Output the [x, y] coordinate of the center of the cell containing the given text.  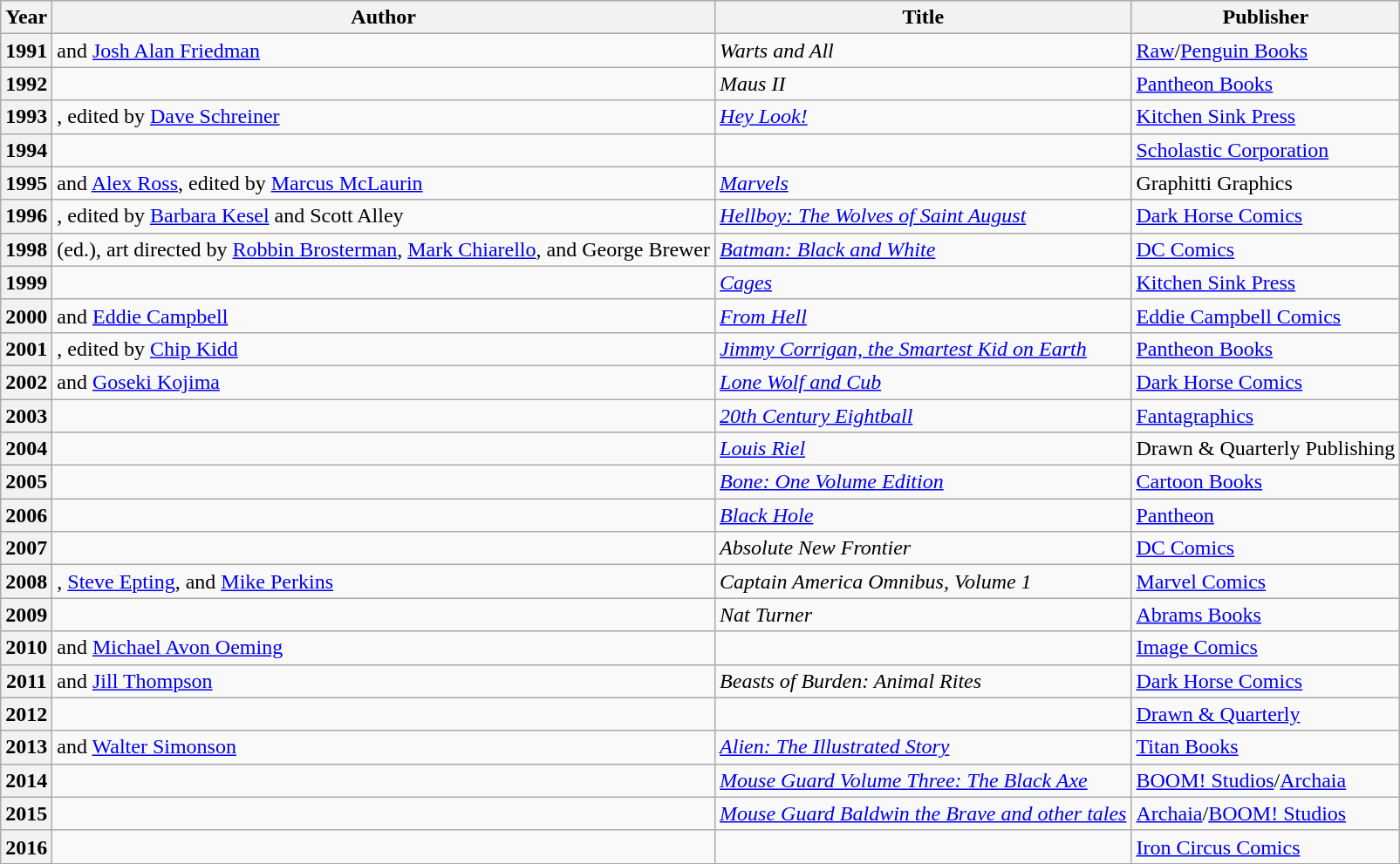
20th Century Eightball [923, 416]
2006 [26, 515]
Mouse Guard Baldwin the Brave and other tales [923, 813]
Archaia/BOOM! Studios [1266, 813]
Nat Turner [923, 615]
2004 [26, 449]
2001 [26, 349]
Jimmy Corrigan, the Smartest Kid on Earth [923, 349]
Warts and All [923, 51]
Scholastic Corporation [1266, 150]
and Josh Alan Friedman [384, 51]
Cartoon Books [1266, 482]
and Walter Simonson [384, 747]
2013 [26, 747]
, edited by Barbara Kesel and Scott Alley [384, 216]
1999 [26, 282]
1992 [26, 84]
Titan Books [1266, 747]
2005 [26, 482]
Batman: Black and White [923, 249]
(ed.), art directed by Robbin Brosterman, Mark Chiarello, and George Brewer [384, 249]
Cages [923, 282]
Raw/Penguin Books [1266, 51]
Absolute New Frontier [923, 548]
1991 [26, 51]
1993 [26, 117]
Pantheon [1266, 515]
Hellboy: The Wolves of Saint August [923, 216]
1998 [26, 249]
Publisher [1266, 17]
Marvels [923, 183]
and Goseki Kojima [384, 382]
, edited by Chip Kidd [384, 349]
Maus II [923, 84]
Graphitti Graphics [1266, 183]
and Jill Thompson [384, 681]
Louis Riel [923, 449]
2003 [26, 416]
, edited by Dave Schreiner [384, 117]
Hey Look! [923, 117]
Black Hole [923, 515]
2008 [26, 582]
2011 [26, 681]
Drawn & Quarterly [1266, 714]
1996 [26, 216]
Marvel Comics [1266, 582]
1995 [26, 183]
, Steve Epting, and Mike Perkins [384, 582]
2014 [26, 780]
2015 [26, 813]
Beasts of Burden: Animal Rites [923, 681]
2002 [26, 382]
and Eddie Campbell [384, 316]
Mouse Guard Volume Three: The Black Axe [923, 780]
Image Comics [1266, 648]
2000 [26, 316]
2010 [26, 648]
From Hell [923, 316]
2009 [26, 615]
and Alex Ross, edited by Marcus McLaurin [384, 183]
BOOM! Studios/Archaia [1266, 780]
Eddie Campbell Comics [1266, 316]
Fantagraphics [1266, 416]
Iron Circus Comics [1266, 847]
2007 [26, 548]
Alien: The Illustrated Story [923, 747]
Bone: One Volume Edition [923, 482]
Captain America Omnibus, Volume 1 [923, 582]
Author [384, 17]
Year [26, 17]
Lone Wolf and Cub [923, 382]
Title [923, 17]
Drawn & Quarterly Publishing [1266, 449]
2016 [26, 847]
and Michael Avon Oeming [384, 648]
1994 [26, 150]
2012 [26, 714]
Abrams Books [1266, 615]
